Return the [X, Y] coordinate for the center point of the cell that contains the specified text.  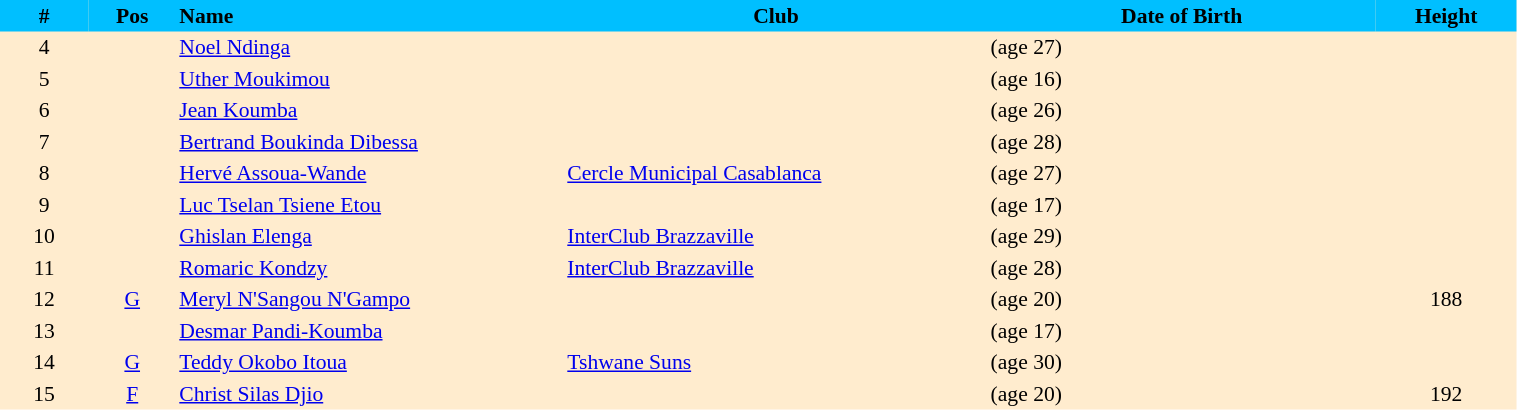
Christ Silas Djio [370, 394]
(age 30) [1182, 362]
Club [776, 16]
Uther Moukimou [370, 79]
(age 29) [1182, 236]
11 [44, 268]
# [44, 16]
192 [1446, 394]
13 [44, 331]
Name [370, 16]
Height [1446, 16]
9 [44, 205]
Pos [132, 16]
Luc Tselan Tsiene Etou [370, 205]
4 [44, 48]
7 [44, 142]
Meryl N'Sangou N'Gampo [370, 300]
188 [1446, 300]
10 [44, 236]
8 [44, 174]
Ghislan Elenga [370, 236]
Tshwane Suns [776, 362]
Teddy Okobo Itoua [370, 362]
Hervé Assoua-Wande [370, 174]
(age 26) [1182, 110]
Cercle Municipal Casablanca [776, 174]
15 [44, 394]
Noel Ndinga [370, 48]
Desmar Pandi-Koumba [370, 331]
5 [44, 79]
Date of Birth [1182, 16]
(age 16) [1182, 79]
Bertrand Boukinda Dibessa [370, 142]
6 [44, 110]
F [132, 394]
12 [44, 300]
Romaric Kondzy [370, 268]
14 [44, 362]
Jean Koumba [370, 110]
